Extract the (x, y) coordinate from the center of the cell holding the provided text.  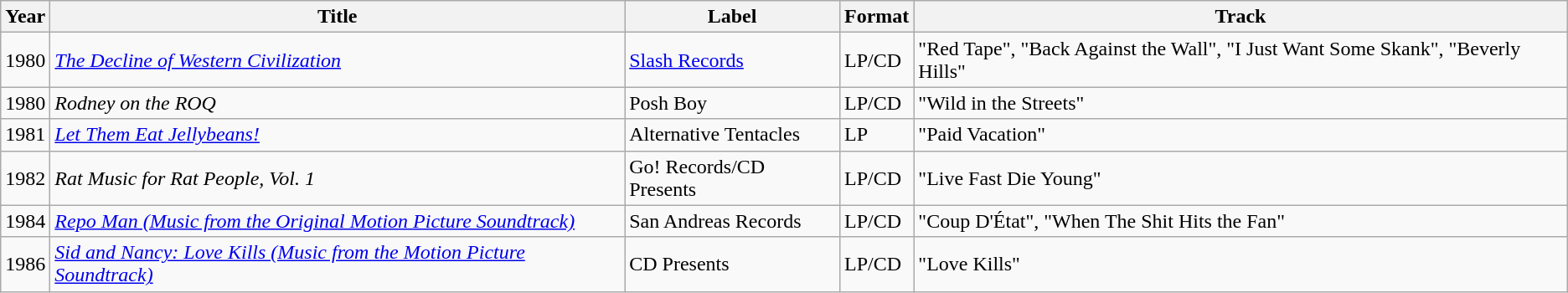
1986 (25, 265)
Track (1240, 17)
Let Them Eat Jellybeans! (338, 135)
Repo Man (Music from the Original Motion Picture Soundtrack) (338, 221)
San Andreas Records (732, 221)
Sid and Nancy: Love Kills (Music from the Motion Picture Soundtrack) (338, 265)
Label (732, 17)
"Wild in the Streets" (1240, 103)
LP (876, 135)
Alternative Tentacles (732, 135)
Slash Records (732, 60)
"Live Fast Die Young" (1240, 177)
1982 (25, 177)
Posh Boy (732, 103)
"Love Kills" (1240, 265)
Year (25, 17)
1984 (25, 221)
"Red Tape", "Back Against the Wall", "I Just Want Some Skank", "Beverly Hills" (1240, 60)
1981 (25, 135)
Format (876, 17)
"Coup D'État", "When The Shit Hits the Fan" (1240, 221)
Rodney on the ROQ (338, 103)
Title (338, 17)
"Paid Vacation" (1240, 135)
Go! Records/CD Presents (732, 177)
CD Presents (732, 265)
The Decline of Western Civilization (338, 60)
Rat Music for Rat People, Vol. 1 (338, 177)
